Locate the cell with the specified text and output its (x, y) center coordinate. 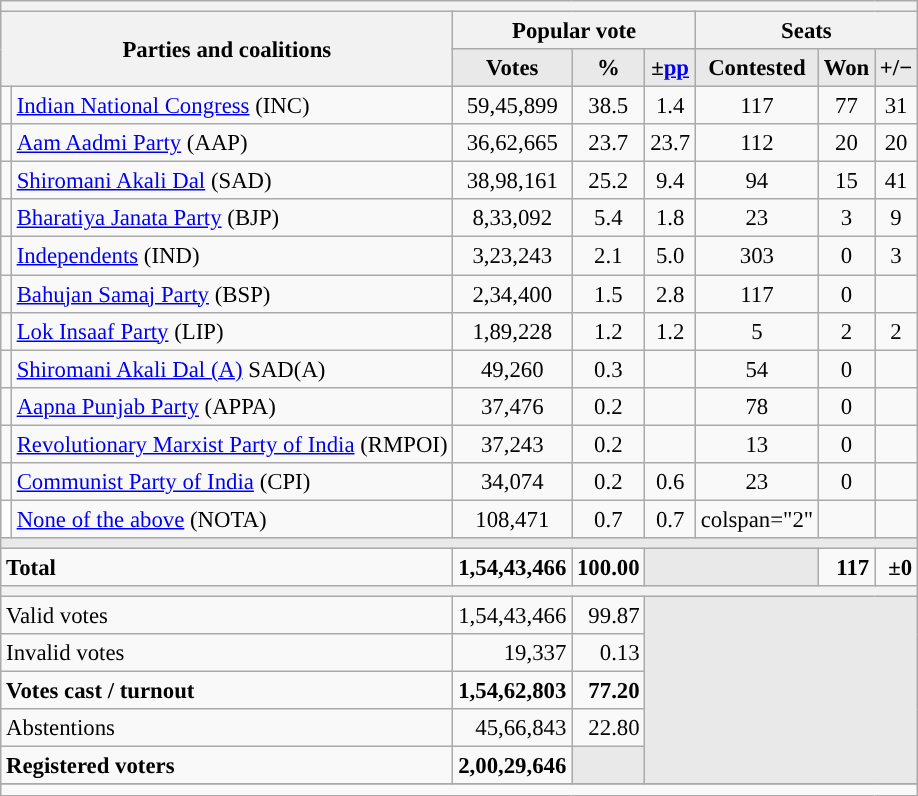
Bharatiya Janata Party (BJP) (232, 219)
54 (756, 369)
38.5 (608, 106)
5.0 (670, 256)
Bahujan Samaj Party (BSP) (232, 294)
Shiromani Akali Dal (SAD) (232, 181)
Votes cast / turnout (227, 691)
Aam Aadmi Party (AAP) (232, 143)
Valid votes (227, 616)
1.4 (670, 106)
1.8 (670, 219)
99.87 (608, 616)
2,34,400 (512, 294)
13 (756, 444)
1,54,62,803 (512, 691)
Aapna Punjab Party (APPA) (232, 406)
0.13 (608, 653)
41 (896, 181)
94 (756, 181)
9.4 (670, 181)
Communist Party of India (CPI) (232, 482)
77.20 (608, 691)
77 (846, 106)
59,45,899 (512, 106)
None of the above (NOTA) (232, 519)
37,243 (512, 444)
Shiromani Akali Dal (A) SAD(A) (232, 369)
45,66,843 (512, 728)
1,89,228 (512, 331)
Lok Insaaf Party (LIP) (232, 331)
5 (756, 331)
Contested (756, 68)
Registered voters (227, 766)
Total (227, 567)
Revolutionary Marxist Party of India (RMPOI) (232, 444)
31 (896, 106)
112 (756, 143)
% (608, 68)
22.80 (608, 728)
Indian National Congress (INC) (232, 106)
36,62,665 (512, 143)
303 (756, 256)
38,98,161 (512, 181)
100.00 (608, 567)
5.4 (608, 219)
19,337 (512, 653)
37,476 (512, 406)
3,23,243 (512, 256)
8,33,092 (512, 219)
Independents (IND) (232, 256)
49,260 (512, 369)
2.8 (670, 294)
0.6 (670, 482)
Won (846, 68)
78 (756, 406)
2.1 (608, 256)
±0 (896, 567)
108,471 (512, 519)
Seats (806, 31)
1.5 (608, 294)
Invalid votes (227, 653)
Abstentions (227, 728)
34,074 (512, 482)
Votes (512, 68)
9 (896, 219)
colspan="2" (756, 519)
Popular vote (574, 31)
Parties and coalitions (227, 50)
2,00,29,646 (512, 766)
±pp (670, 68)
15 (846, 181)
25.2 (608, 181)
+/− (896, 68)
0.3 (608, 369)
